Capture the cell that displays the provided text and extract its [X, Y] central coordinate. 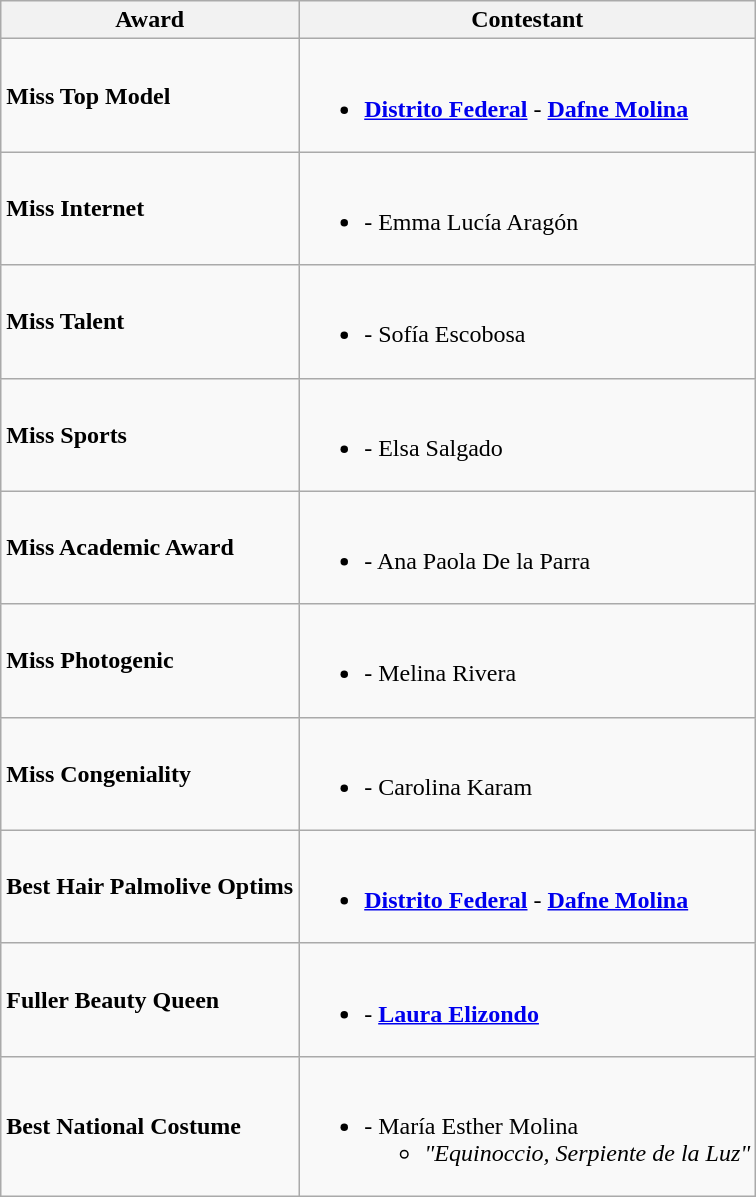
Miss Academic Award [150, 548]
Miss Talent [150, 322]
- Sofía Escobosa [528, 322]
Miss Sports [150, 434]
- Carolina Karam [528, 774]
Contestant [528, 20]
- Melina Rivera [528, 660]
Miss Top Model [150, 96]
- Ana Paola De la Parra [528, 548]
- Laura Elizondo [528, 1000]
Fuller Beauty Queen [150, 1000]
Award [150, 20]
Best Hair Palmolive Optims [150, 886]
Miss Photogenic [150, 660]
- María Esther Molina"Equinoccio, Serpiente de la Luz" [528, 1126]
Best National Costume [150, 1126]
- Elsa Salgado [528, 434]
- Emma Lucía Aragón [528, 208]
Miss Internet [150, 208]
Miss Congeniality [150, 774]
